Return the [X, Y] coordinate for the center point of the cell that contains the specified text.  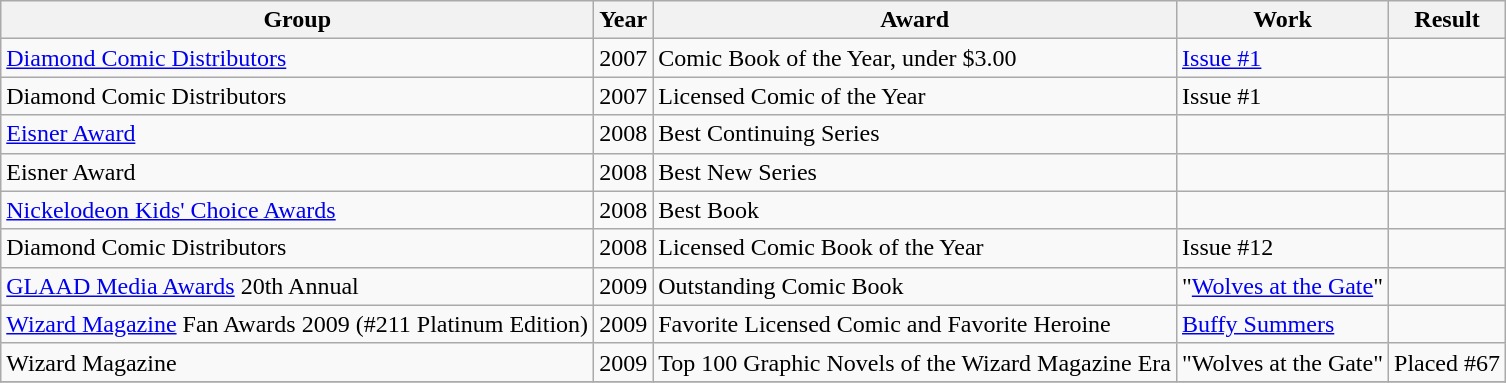
Top 100 Graphic Novels of the Wizard Magazine Era [915, 362]
Nickelodeon Kids' Choice Awards [298, 210]
Work [1283, 20]
Best New Series [915, 172]
Outstanding Comic Book [915, 286]
Issue #12 [1283, 248]
Best Continuing Series [915, 134]
Licensed Comic of the Year [915, 96]
Award [915, 20]
Comic Book of the Year, under $3.00 [915, 58]
Favorite Licensed Comic and Favorite Heroine [915, 324]
Best Book [915, 210]
GLAAD Media Awards 20th Annual [298, 286]
Placed #67 [1448, 362]
Result [1448, 20]
Licensed Comic Book of the Year [915, 248]
Year [624, 20]
Buffy Summers [1283, 324]
Wizard Magazine Fan Awards 2009 (#211 Platinum Edition) [298, 324]
Group [298, 20]
Wizard Magazine [298, 362]
